Scan for the cell matching the given text and deliver its (X, Y) coordinate at center. 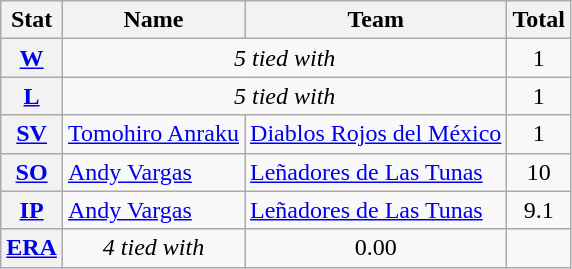
Name (153, 20)
Stat (32, 20)
Tomohiro Anraku (153, 134)
Team (376, 20)
10 (539, 172)
L (32, 96)
4 tied with (153, 248)
SV (32, 134)
0.00 (376, 248)
Diablos Rojos del México (376, 134)
Total (539, 20)
ERA (32, 248)
IP (32, 210)
SO (32, 172)
W (32, 58)
9.1 (539, 210)
